Locate the cell with the specified text and output its [x, y] center coordinate. 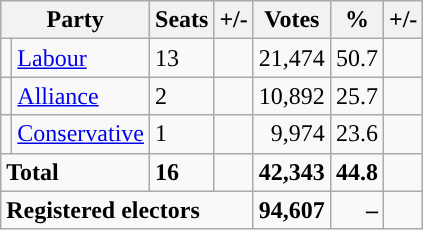
Votes [292, 20]
Total [76, 172]
50.7 [356, 58]
1 [182, 134]
21,474 [292, 58]
23.6 [356, 134]
10,892 [292, 96]
25.7 [356, 96]
Registered electors [128, 210]
Conservative [81, 134]
Seats [182, 20]
16 [182, 172]
Party [76, 20]
– [356, 210]
Alliance [81, 96]
2 [182, 96]
13 [182, 58]
44.8 [356, 172]
% [356, 20]
Labour [81, 58]
94,607 [292, 210]
9,974 [292, 134]
42,343 [292, 172]
